Search for the cell housing the specified text and yield its [X, Y] center coordinate. 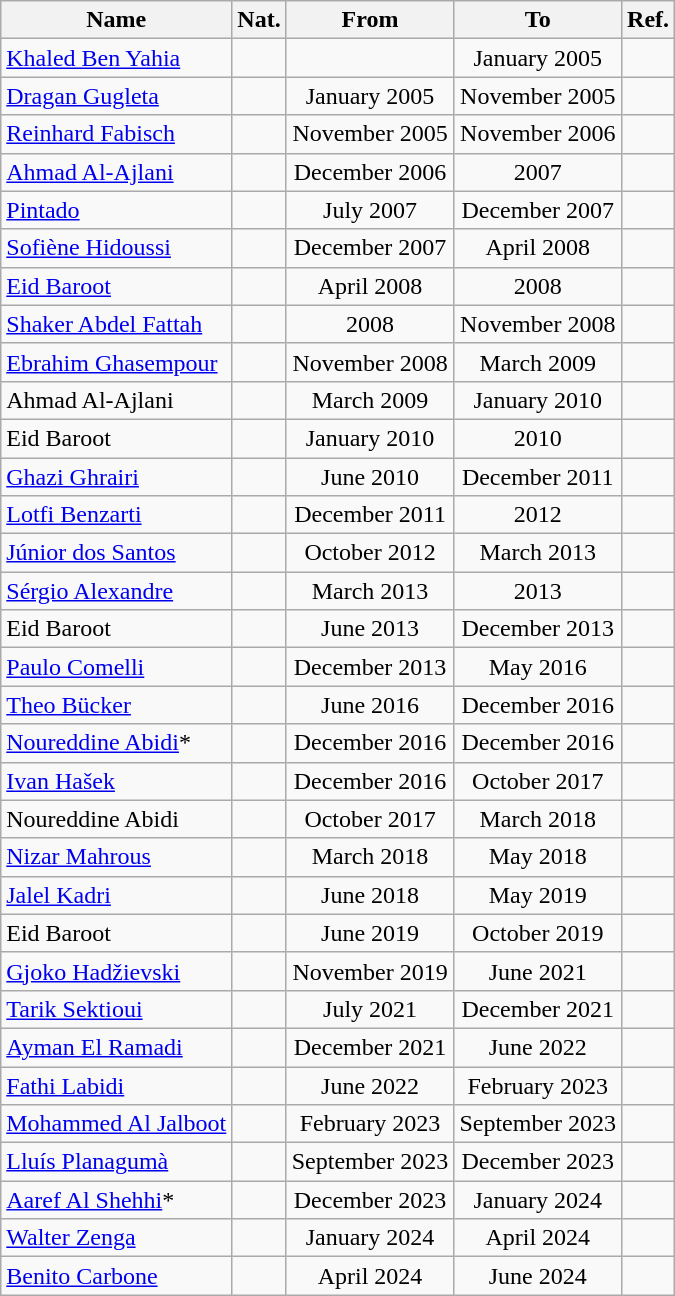
July 2021 [370, 1009]
Aaref Al Shehhi* [116, 1200]
Lluís Planagumà [116, 1162]
October 2019 [538, 933]
Sérgio Alexandre [116, 591]
Pintado [116, 210]
June 2018 [370, 895]
Noureddine Abidi [116, 819]
Paulo Comelli [116, 667]
Reinhard Fabisch [116, 134]
October 2012 [370, 553]
Ayman El Ramadi [116, 1047]
June 2019 [370, 933]
December 2006 [370, 172]
From [370, 20]
2010 [538, 438]
Shaker Abdel Fattah [116, 324]
June 2021 [538, 971]
July 2007 [370, 210]
Gjoko Hadžievski [116, 971]
Ivan Hašek [116, 781]
May 2016 [538, 667]
2007 [538, 172]
November 2019 [370, 971]
Ref. [648, 20]
Name [116, 20]
2013 [538, 591]
June 2024 [538, 1276]
June 2013 [370, 629]
Lotfi Benzarti [116, 515]
Theo Bücker [116, 705]
Tarik Sektioui [116, 1009]
June 2016 [370, 705]
To [538, 20]
2012 [538, 515]
Benito Carbone [116, 1276]
Fathi Labidi [116, 1085]
June 2010 [370, 477]
Walter Zenga [116, 1238]
Júnior dos Santos [116, 553]
Khaled Ben Yahia [116, 58]
Noureddine Abidi* [116, 743]
Sofiène Hidoussi [116, 248]
Dragan Gugleta [116, 96]
Nat. [259, 20]
Ghazi Ghrairi [116, 477]
Jalel Kadri [116, 895]
May 2019 [538, 895]
Mohammed Al Jalboot [116, 1124]
May 2018 [538, 857]
November 2006 [538, 134]
Ebrahim Ghasempour [116, 362]
Nizar Mahrous [116, 857]
